Provide the [x, y] coordinate of the cell's center where the given text is located.  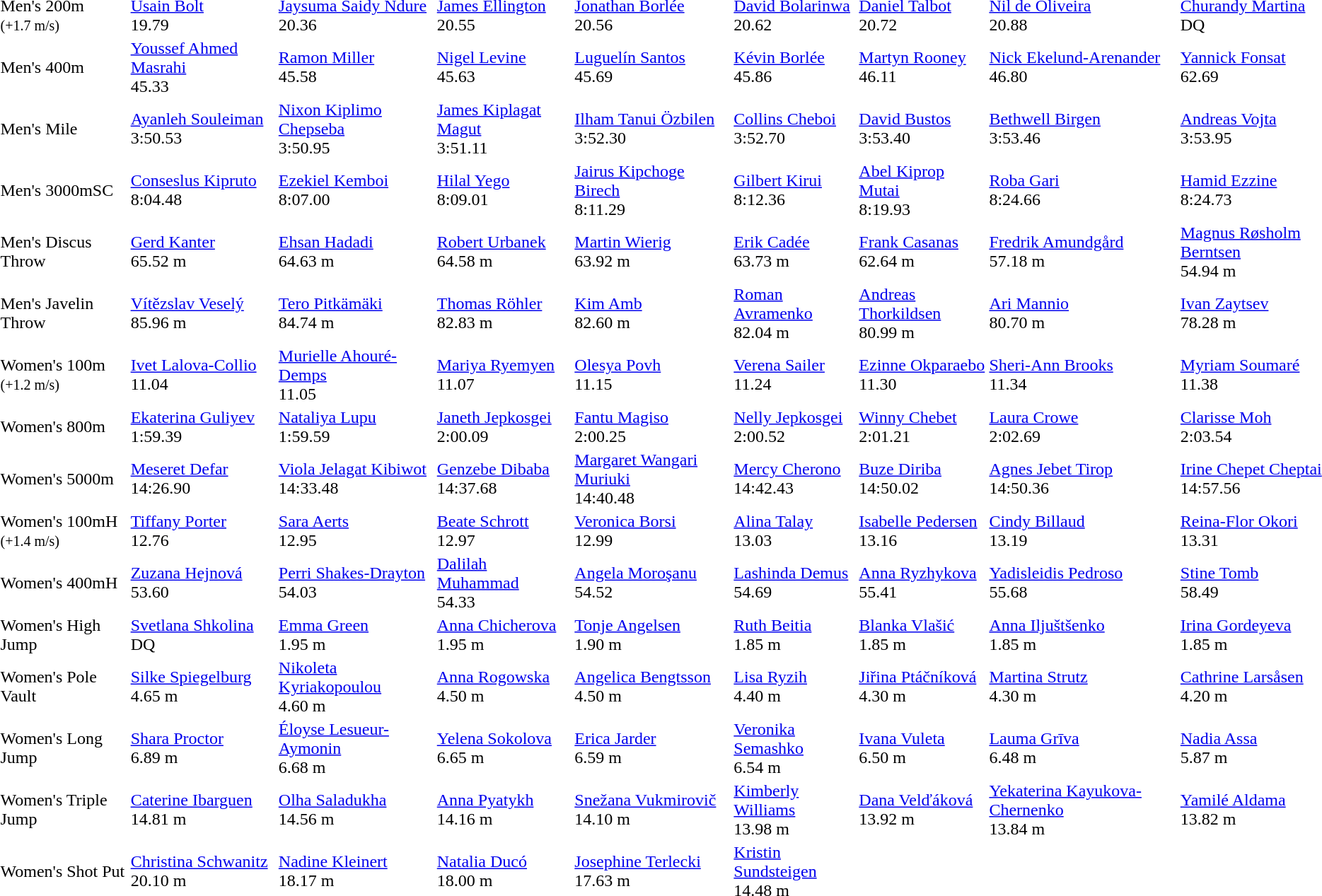
Conseslus Kipruto 8:04.48 [202, 190]
Ruth Beitia 1.85 m [794, 635]
Olha Saladukha 14.56 m [355, 810]
Abel Kiprop Mutai 8:19.93 [922, 190]
Nikoleta Kyriakopoulou 4.60 m [355, 687]
Meseret Defar 14:26.90 [202, 479]
Gilbert Kirui 8:12.36 [794, 190]
Snežana Vukmirovič 14.10 m [652, 810]
Lashinda Demus 54.69 [794, 583]
Anna Pyatykh 14.16 m [504, 810]
Ramon Miller 45.58 [355, 67]
Tonje Angelsen 1.90 m [652, 635]
Veronika Semashko 6.54 m [794, 748]
Luguelín Santos 45.69 [652, 67]
Robert Urbanek 64.58 m [504, 252]
Winny Chebet 2:01.21 [922, 427]
Erica Jarder 6.59 m [652, 748]
Zuzana Hejnová 53.60 [202, 583]
Jairus Kipchoge Birech 8:11.29 [652, 190]
Ayanleh Souleiman 3:50.53 [202, 129]
Genzebe Dibaba 14:37.68 [504, 479]
Ilham Tanui Özbilen 3:52.30 [652, 129]
Jiřina Ptáčníková 4.30 m [922, 687]
Olesya Povh 11.15 [652, 375]
Andreas Thorkildsen 80.99 m [922, 313]
Isabelle Pedersen 13.16 [922, 530]
Emma Green 1.95 m [355, 635]
Angela Moroşanu 54.52 [652, 583]
Martin Wierig 63.92 m [652, 252]
Martyn Rooney 46.11 [922, 67]
Kimberly Williams 13.98 m [794, 810]
Agnes Jebet Tirop 14:50.36 [1082, 479]
Martina Strutz 4.30 m [1082, 687]
Erik Cadée 63.73 m [794, 252]
Anna Ryzhykova 55.41 [922, 583]
Caterine Ibarguen 14.81 m [202, 810]
Laura Crowe 2:02.69 [1082, 427]
Anna Chicherova 1.95 m [504, 635]
Ivana Vuleta 6.50 m [922, 748]
Nigel Levine 45.63 [504, 67]
Shara Proctor 6.89 m [202, 748]
Lisa Ryzih 4.40 m [794, 687]
Margaret Wangari Muriuki 14:40.48 [652, 479]
Anna Iljuštšenko 1.85 m [1082, 635]
Tero Pitkämäki 84.74 m [355, 313]
Anna Rogowska 4.50 m [504, 687]
Fredrik Amundgård 57.18 m [1082, 252]
Roman Avramenko 82.04 m [794, 313]
Ekaterina Guliyev 1:59.39 [202, 427]
Kim Amb 82.60 m [652, 313]
Angelica Bengtsson 4.50 m [652, 687]
Yadisleidis Pedroso 55.68 [1082, 583]
Mariya Ryemyen 11.07 [504, 375]
Hilal Yego 8:09.01 [504, 190]
Nixon Kiplimo Chepseba 3:50.95 [355, 129]
Thomas Röhler 82.83 m [504, 313]
Ivet Lalova-Collio 11.04 [202, 375]
Silke Spiegelburg 4.65 m [202, 687]
Roba Gari 8:24.66 [1082, 190]
Mercy Cherono 14:42.43 [794, 479]
Nataliya Lupu 1:59.59 [355, 427]
Dalilah Muhammad 54.33 [504, 583]
James Kiplagat Magut 3:51.11 [504, 129]
Collins Cheboi 3:52.70 [794, 129]
Yekaterina Kayukova-Chernenko 13.84 m [1082, 810]
Lauma Grīva 6.48 m [1082, 748]
Veronica Borsi 12.99 [652, 530]
David Bustos 3:53.40 [922, 129]
Gerd Kanter 65.52 m [202, 252]
Alina Talay 13.03 [794, 530]
Janeth Jepkosgei 2:00.09 [504, 427]
Bethwell Birgen 3:53.46 [1082, 129]
Murielle Ahouré-Demps 11.05 [355, 375]
Svetlana Shkolina DQ [202, 635]
Éloyse Lesueur-Aymonin 6.68 m [355, 748]
Sheri-Ann Brooks 11.34 [1082, 375]
Nick Ekelund-Arenander 46.80 [1082, 67]
Viola Jelagat Kibiwot 14:33.48 [355, 479]
Kévin Borlée 45.86 [794, 67]
Dana Velďáková 13.92 m [922, 810]
Ari Mannio 80.70 m [1082, 313]
Verena Sailer 11.24 [794, 375]
Ezekiel Kemboi 8:07.00 [355, 190]
Perri Shakes-Drayton 54.03 [355, 583]
Ezinne Okparaebo 11.30 [922, 375]
Fantu Magiso 2:00.25 [652, 427]
Buze Diriba 14:50.02 [922, 479]
Sara Aerts 12.95 [355, 530]
Yelena Sokolova 6.65 m [504, 748]
Tiffany Porter 12.76 [202, 530]
Beate Schrott 12.97 [504, 530]
Cindy Billaud 13.19 [1082, 530]
Youssef Ahmed Masrahi 45.33 [202, 67]
Ehsan Hadadi 64.63 m [355, 252]
Vítězslav Veselý 85.96 m [202, 313]
Frank Casanas 62.64 m [922, 252]
Nelly Jepkosgei 2:00.52 [794, 427]
Blanka Vlašić 1.85 m [922, 635]
